Find where the given text appears and provide that cell's center as (X, Y) coordinate. 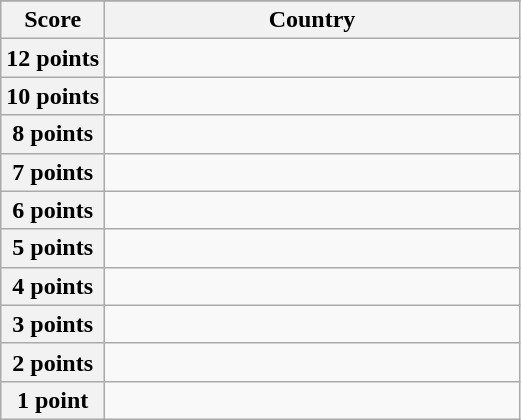
8 points (53, 134)
2 points (53, 362)
1 point (53, 400)
10 points (53, 96)
4 points (53, 286)
3 points (53, 324)
7 points (53, 172)
Country (312, 20)
Score (53, 20)
5 points (53, 248)
12 points (53, 58)
6 points (53, 210)
